Extract the [x, y] coordinate from the center of the cell holding the provided text.  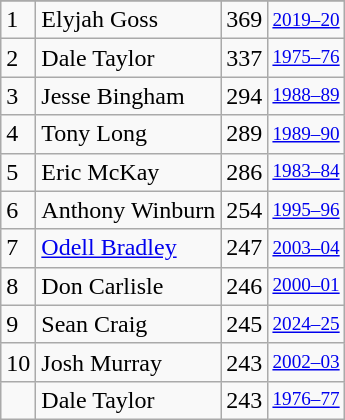
9 [18, 324]
1995–96 [306, 210]
Josh Murray [128, 362]
2019–20 [306, 20]
3 [18, 96]
1976–77 [306, 400]
289 [244, 134]
Sean Craig [128, 324]
Elyjah Goss [128, 20]
6 [18, 210]
245 [244, 324]
1988–89 [306, 96]
Odell Bradley [128, 248]
337 [244, 58]
2000–01 [306, 286]
1983–84 [306, 172]
294 [244, 96]
2003–04 [306, 248]
Jesse Bingham [128, 96]
2002–03 [306, 362]
Eric McKay [128, 172]
Anthony Winburn [128, 210]
Tony Long [128, 134]
286 [244, 172]
247 [244, 248]
2024–25 [306, 324]
1 [18, 20]
369 [244, 20]
2 [18, 58]
1975–76 [306, 58]
10 [18, 362]
4 [18, 134]
246 [244, 286]
1989–90 [306, 134]
7 [18, 248]
Don Carlisle [128, 286]
8 [18, 286]
5 [18, 172]
254 [244, 210]
